Output the (X, Y) coordinate of the center of the cell containing the given text.  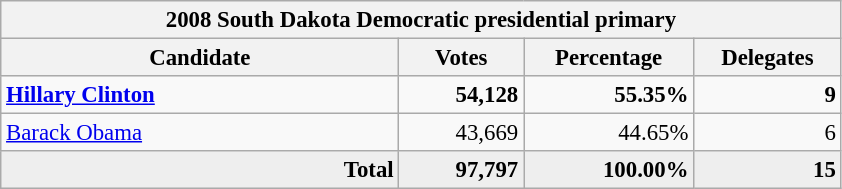
Percentage (609, 58)
43,669 (462, 133)
15 (768, 170)
100.00% (609, 170)
54,128 (462, 95)
6 (768, 133)
Votes (462, 58)
97,797 (462, 170)
9 (768, 95)
Total (200, 170)
Barack Obama (200, 133)
Hillary Clinton (200, 95)
2008 South Dakota Democratic presidential primary (421, 20)
44.65% (609, 133)
55.35% (609, 95)
Delegates (768, 58)
Candidate (200, 58)
